Return the [X, Y] coordinate for the center point of the cell that contains the specified text.  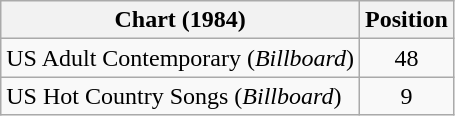
48 [407, 58]
US Adult Contemporary (Billboard) [180, 58]
US Hot Country Songs (Billboard) [180, 96]
Position [407, 20]
9 [407, 96]
Chart (1984) [180, 20]
